From the cell containing the given text, extract its center point as [x, y] coordinate. 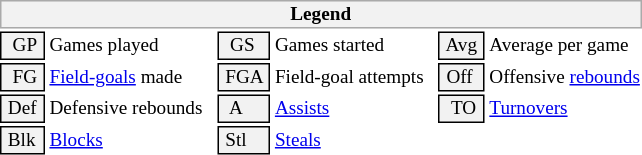
Defensive rebounds [131, 108]
GP [22, 46]
Field-goal attempts [354, 77]
Def [22, 108]
FGA [244, 77]
Blk [22, 140]
Steals [354, 140]
FG [22, 77]
Average per game [565, 46]
Turnovers [565, 108]
A [244, 108]
Offensive rebounds [565, 77]
Legend [320, 14]
Off [462, 77]
Avg [462, 46]
Games started [354, 46]
Blocks [131, 140]
Assists [354, 108]
Stl [244, 140]
GS [244, 46]
Games played [131, 46]
TO [462, 108]
Field-goals made [131, 77]
